Return the [X, Y] coordinate for the center point of the cell that contains the specified text.  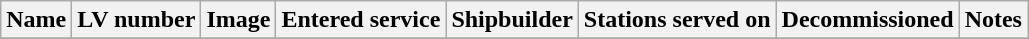
Notes [993, 20]
Image [238, 20]
LV number [136, 20]
Shipbuilder [512, 20]
Name [36, 20]
Entered service [361, 20]
Decommissioned [868, 20]
Stations served on [677, 20]
